Locate the cell with the specified text and output its (x, y) center coordinate. 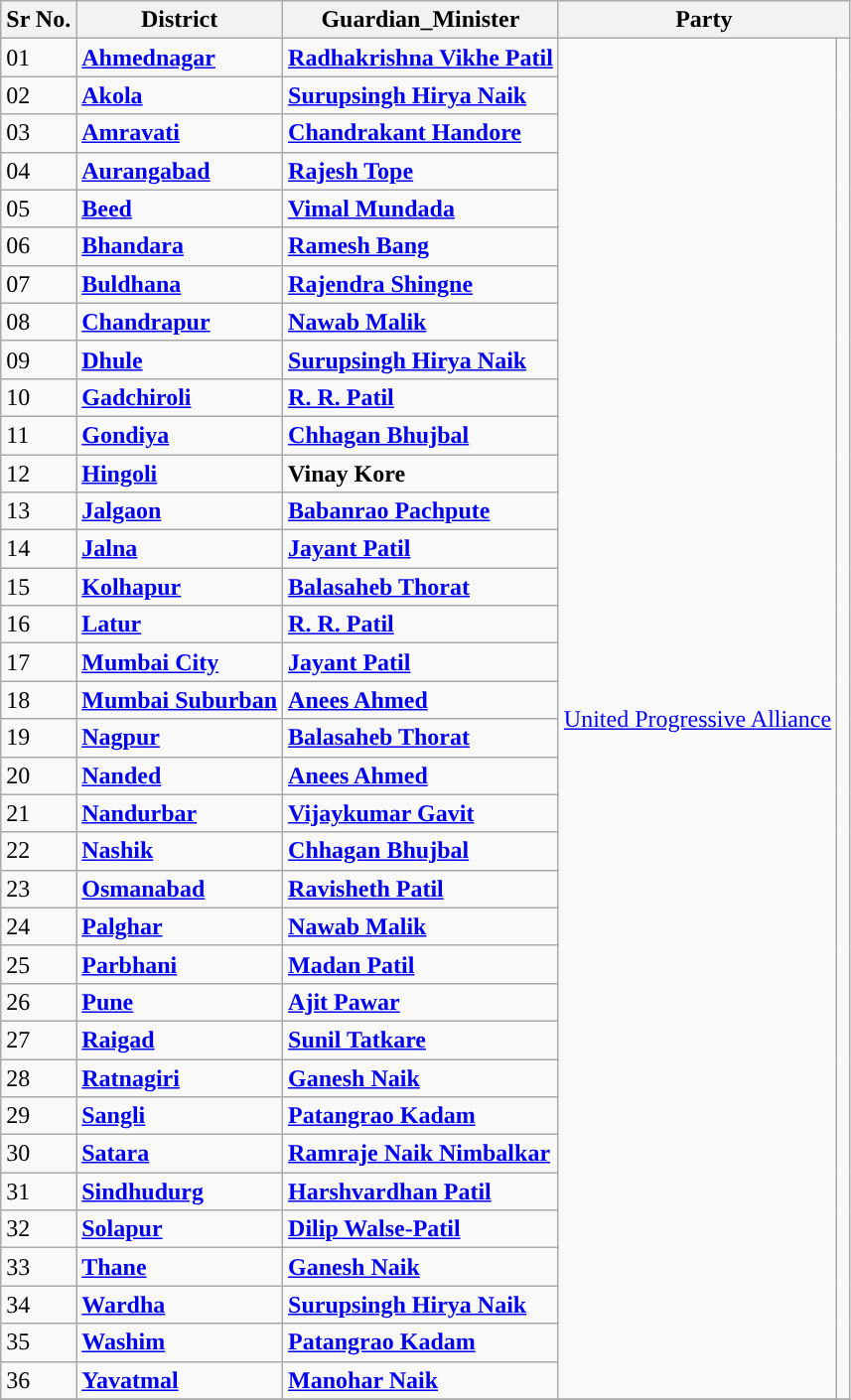
Jalgaon (180, 511)
12 (39, 474)
Rajendra Shingne (421, 284)
Palghar (180, 926)
Hingoli (180, 474)
28 (39, 1077)
Manohar Naik (421, 1380)
Bhandara (180, 246)
06 (39, 246)
24 (39, 926)
Beed (180, 209)
Sunil Tatkare (421, 1040)
Wardha (180, 1305)
27 (39, 1040)
Babanrao Pachpute (421, 511)
36 (39, 1380)
25 (39, 964)
08 (39, 322)
Radhakrishna Vikhe Patil (421, 58)
Nanded (180, 775)
Rajesh Tope (421, 171)
Mumbai Suburban (180, 700)
Aurangabad (180, 171)
Gadchiroli (180, 397)
Raigad (180, 1040)
Pune (180, 1002)
Vimal Mundada (421, 209)
Ajit Pawar (421, 1002)
Harshvardhan Patil (421, 1191)
Sindhudurg (180, 1191)
16 (39, 625)
District (180, 20)
Dilip Walse-Patil (421, 1229)
United Progressive Alliance (697, 719)
Chandrapur (180, 322)
05 (39, 209)
04 (39, 171)
21 (39, 813)
Sr No. (39, 20)
Buldhana (180, 284)
Solapur (180, 1229)
Ratnagiri (180, 1077)
Chandrakant Handore (421, 133)
Guardian_Minister (421, 20)
02 (39, 95)
Sangli (180, 1116)
Thane (180, 1267)
Gondiya (180, 435)
19 (39, 738)
23 (39, 889)
34 (39, 1305)
Kolhapur (180, 587)
30 (39, 1154)
13 (39, 511)
33 (39, 1267)
26 (39, 1002)
Mumbai City (180, 662)
29 (39, 1116)
Ahmednagar (180, 58)
22 (39, 851)
Ramesh Bang (421, 246)
Satara (180, 1154)
Amravati (180, 133)
Party (703, 20)
Latur (180, 625)
Nashik (180, 851)
Parbhani (180, 964)
14 (39, 549)
Nandurbar (180, 813)
Vinay Kore (421, 474)
03 (39, 133)
Madan Patil (421, 964)
07 (39, 284)
31 (39, 1191)
Akola (180, 95)
Nagpur (180, 738)
Ramraje Naik Nimbalkar (421, 1154)
Ravisheth Patil (421, 889)
20 (39, 775)
Osmanabad (180, 889)
10 (39, 397)
09 (39, 359)
Vijaykumar Gavit (421, 813)
35 (39, 1342)
17 (39, 662)
11 (39, 435)
Washim (180, 1342)
18 (39, 700)
32 (39, 1229)
Dhule (180, 359)
Jalna (180, 549)
01 (39, 58)
15 (39, 587)
Yavatmal (180, 1380)
